Provide the (x, y) coordinate of the cell's center where the given text is located.  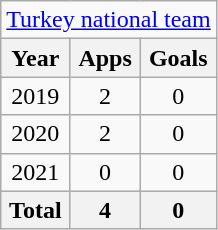
Total (36, 210)
Turkey national team (108, 20)
Apps (105, 58)
2021 (36, 172)
4 (105, 210)
2019 (36, 96)
Goals (178, 58)
2020 (36, 134)
Year (36, 58)
